From the cell containing the given text, extract its center point as (X, Y) coordinate. 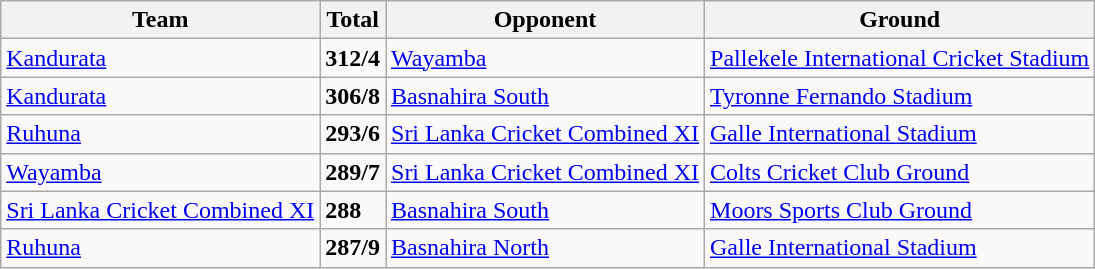
293/6 (353, 134)
312/4 (353, 58)
Pallekele International Cricket Stadium (900, 58)
Tyronne Fernando Stadium (900, 96)
287/9 (353, 248)
Total (353, 20)
Ground (900, 20)
Basnahira North (546, 248)
288 (353, 210)
Opponent (546, 20)
Colts Cricket Club Ground (900, 172)
306/8 (353, 96)
Moors Sports Club Ground (900, 210)
Team (160, 20)
289/7 (353, 172)
